Extract the [x, y] coordinate from the center of the cell holding the provided text.  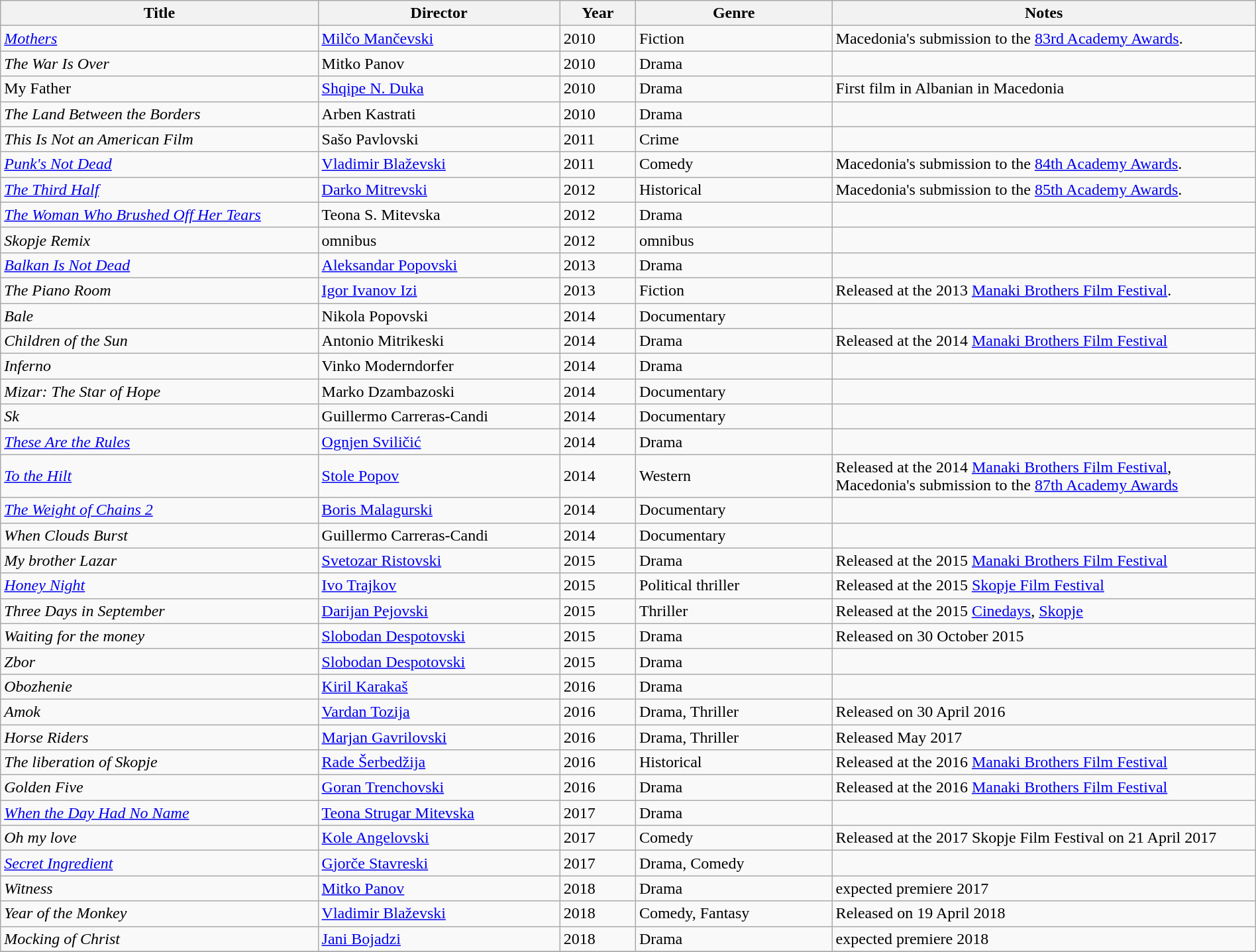
Macedonia's submission to the 83rd Academy Awards. [1044, 38]
The Woman Who Brushed Off Her Tears [159, 215]
Stole Popov [439, 476]
Amok [159, 712]
The Piano Room [159, 290]
Director [439, 13]
Western [734, 476]
These Are the Rules [159, 442]
Jani Bojadzi [439, 939]
Marko Dzambazoski [439, 392]
Thriller [734, 611]
expected premiere 2017 [1044, 888]
Honey Night [159, 586]
The Weight of Chains 2 [159, 510]
Zbor [159, 661]
Ivo Trajkov [439, 586]
Released on 30 October 2015 [1044, 636]
Year of the Monkey [159, 914]
Igor Ivanov Izi [439, 290]
The liberation of Skopje [159, 763]
Milčo Mančevski [439, 38]
Teona Strugar Mitevska [439, 813]
My Father [159, 89]
Title [159, 13]
The Third Half [159, 189]
Released at the 2015 Manaki Brothers Film Festival [1044, 560]
Three Days in September [159, 611]
Children of the Sun [159, 341]
Obozhenie [159, 686]
Vardan Tozija [439, 712]
Macedonia's submission to the 85th Academy Awards. [1044, 189]
Released at the 2015 Skopje Film Festival [1044, 586]
Sk [159, 417]
Released on 19 April 2018 [1044, 914]
Svetozar Ristovski [439, 560]
Released at the 2014 Manaki Brothers Film Festival [1044, 341]
Secret Ingredient [159, 863]
Kiril Karakaš [439, 686]
Mizar: The Star of Hope [159, 392]
Mocking of Christ [159, 939]
Comedy, Fantasy [734, 914]
Gjorče Stavreski [439, 863]
The War Is Over [159, 64]
Ognjen Sviličić [439, 442]
Horse Riders [159, 737]
Kole Angelovski [439, 838]
Witness [159, 888]
Vinko Moderndorfer [439, 366]
Political thriller [734, 586]
The Land Between the Borders [159, 114]
Shqipe N. Duka [439, 89]
Waiting for the money [159, 636]
Macedonia's submission to the 84th Academy Awards. [1044, 164]
expected premiere 2018 [1044, 939]
My brother Lazar [159, 560]
Inferno [159, 366]
First film in Albanian in Macedonia [1044, 89]
Mothers [159, 38]
Antonio Mitrikeski [439, 341]
Released May 2017 [1044, 737]
When the Day Had No Name [159, 813]
Released on 30 April 2016 [1044, 712]
When Clouds Burst [159, 535]
Skopje Remix [159, 240]
To the Hilt [159, 476]
Arben Kastrati [439, 114]
Released at the 2017 Skopje Film Festival on 21 April 2017 [1044, 838]
Marjan Gavrilovski [439, 737]
Sašo Pavlovski [439, 139]
Nikola Popovski [439, 316]
Released at the 2015 Cinedays, Skopje [1044, 611]
Balkan Is Not Dead [159, 265]
Golden Five [159, 788]
Goran Trenchovski [439, 788]
Oh my love [159, 838]
Drama, Comedy [734, 863]
Rade Šerbedžija [439, 763]
Crime [734, 139]
Darijan Pejovski [439, 611]
Notes [1044, 13]
Aleksandar Popovski [439, 265]
Genre [734, 13]
Released at the 2013 Manaki Brothers Film Festival. [1044, 290]
Year [598, 13]
Punk's Not Dead [159, 164]
Teona S. Mitevska [439, 215]
Darko Mitrevski [439, 189]
Boris Malagurski [439, 510]
This Is Not an American Film [159, 139]
Released at the 2014 Manaki Brothers Film Festival, Macedonia's submission to the 87th Academy Awards [1044, 476]
Bale [159, 316]
